Output the [x, y] coordinate of the center of the cell containing the given text.  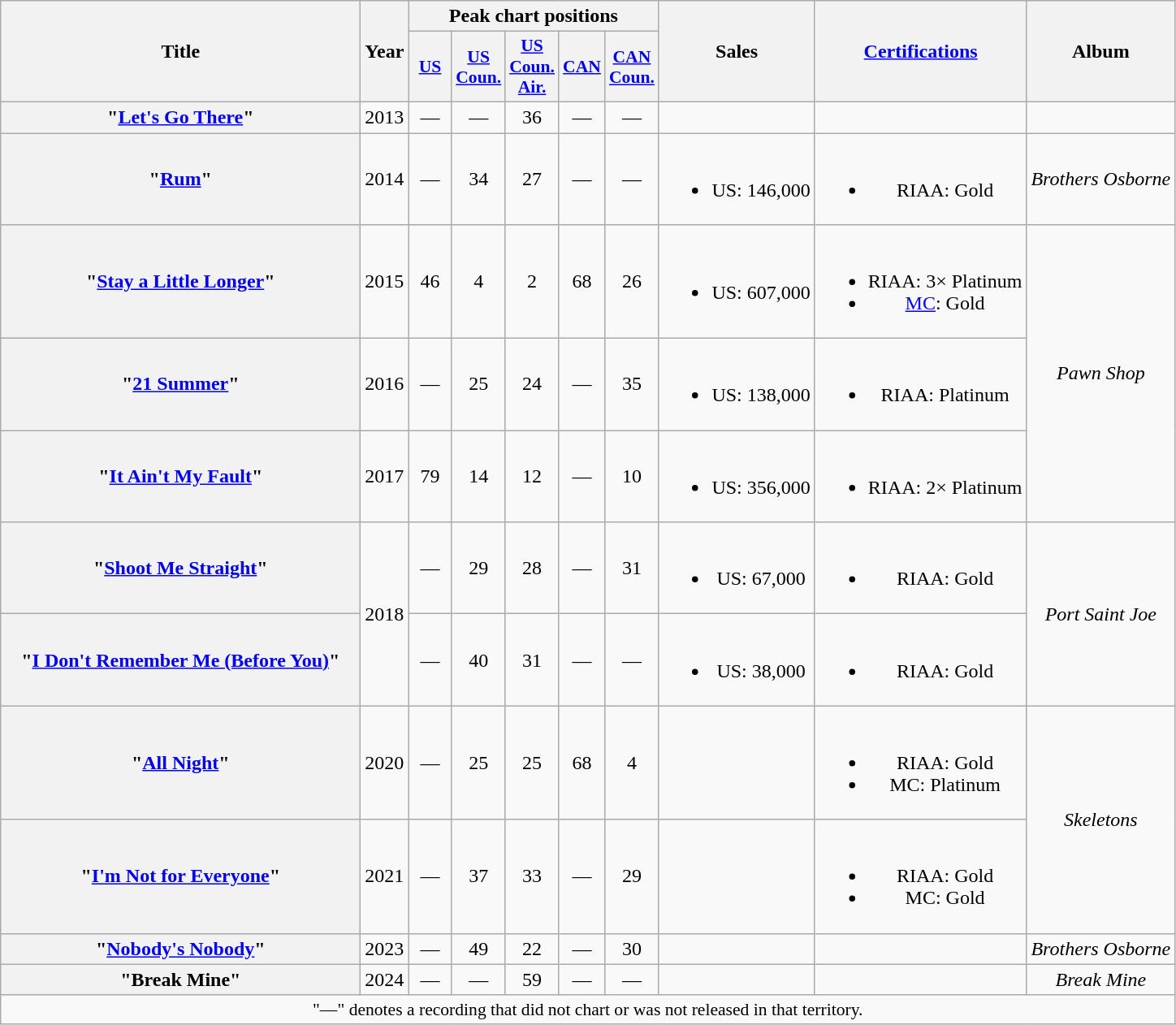
36 [532, 117]
Port Saint Joe [1101, 614]
Title [180, 52]
"Shoot Me Straight" [180, 569]
12 [532, 476]
2016 [385, 385]
CAN [582, 67]
Sales [737, 52]
10 [632, 476]
49 [478, 949]
"I'm Not for Everyone" [180, 876]
US: 607,000 [737, 282]
US: 38,000 [737, 660]
"Stay a Little Longer" [180, 282]
"Break Mine" [180, 980]
Break Mine [1101, 980]
59 [532, 980]
Certifications [921, 52]
2015 [385, 282]
Peak chart positions [534, 16]
2020 [385, 763]
"—" denotes a recording that did not chart or was not released in that territory. [588, 1010]
26 [632, 282]
USCoun.Air. [532, 67]
2018 [385, 614]
US: 146,000 [737, 179]
27 [532, 179]
"All Night" [180, 763]
79 [430, 476]
"Let's Go There" [180, 117]
34 [478, 179]
46 [430, 282]
US: 67,000 [737, 569]
RIAA: GoldMC: Gold [921, 876]
37 [478, 876]
US: 138,000 [737, 385]
2023 [385, 949]
2017 [385, 476]
"21 Summer" [180, 385]
US [430, 67]
33 [532, 876]
Year [385, 52]
CANCoun. [632, 67]
USCoun. [478, 67]
30 [632, 949]
2021 [385, 876]
14 [478, 476]
2014 [385, 179]
Skeletons [1101, 820]
US: 356,000 [737, 476]
2 [532, 282]
RIAA: GoldMC: Platinum [921, 763]
"Rum" [180, 179]
35 [632, 385]
"I Don't Remember Me (Before You)" [180, 660]
Album [1101, 52]
28 [532, 569]
RIAA: Platinum [921, 385]
22 [532, 949]
RIAA: 3× PlatinumMC: Gold [921, 282]
"It Ain't My Fault" [180, 476]
"Nobody's Nobody" [180, 949]
RIAA: 2× Platinum [921, 476]
Pawn Shop [1101, 374]
40 [478, 660]
24 [532, 385]
2024 [385, 980]
2013 [385, 117]
